Detect which cell encompasses the target text, then output its [x, y] center coordinate. 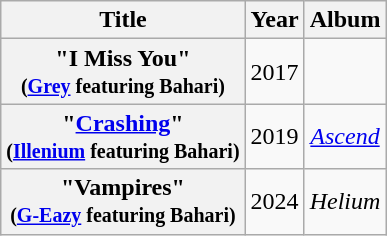
"Vampires"(G-Eazy featuring Bahari) [123, 202]
"I Miss You"(Grey featuring Bahari) [123, 72]
Title [123, 20]
2019 [274, 136]
2024 [274, 202]
"Crashing"(Illenium featuring Bahari) [123, 136]
Helium [345, 202]
Album [345, 20]
Ascend [345, 136]
Year [274, 20]
2017 [274, 72]
